Capture the cell that displays the provided text and extract its (X, Y) central coordinate. 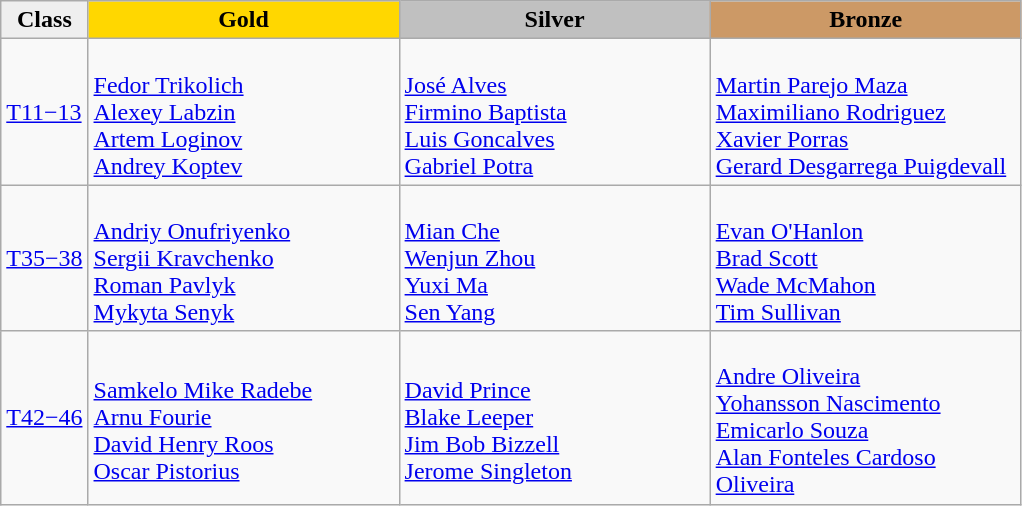
Bronze (866, 20)
Evan O'HanlonBrad ScottWade McMahonTim Sullivan (866, 258)
Samkelo Mike RadebeArnu FourieDavid Henry RoosOscar Pistorius (244, 418)
Class (44, 20)
Fedor TrikolichAlexey LabzinArtem LoginovAndrey Koptev (244, 112)
Andriy OnufriyenkoSergii KravchenkoRoman PavlykMykyta Senyk (244, 258)
Martin Parejo MazaMaximiliano RodriguezXavier PorrasGerard Desgarrega Puigdevall (866, 112)
T42−46 (44, 418)
Mian CheWenjun ZhouYuxi MaSen Yang (554, 258)
T11−13 (44, 112)
David PrinceBlake LeeperJim Bob BizzellJerome Singleton (554, 418)
Gold (244, 20)
Silver (554, 20)
T35−38 (44, 258)
Andre OliveiraYohansson NascimentoEmicarlo SouzaAlan Fonteles Cardoso Oliveira (866, 418)
José AlvesFirmino BaptistaLuis GoncalvesGabriel Potra (554, 112)
